Output the [x, y] coordinate of the center of the cell containing the given text.  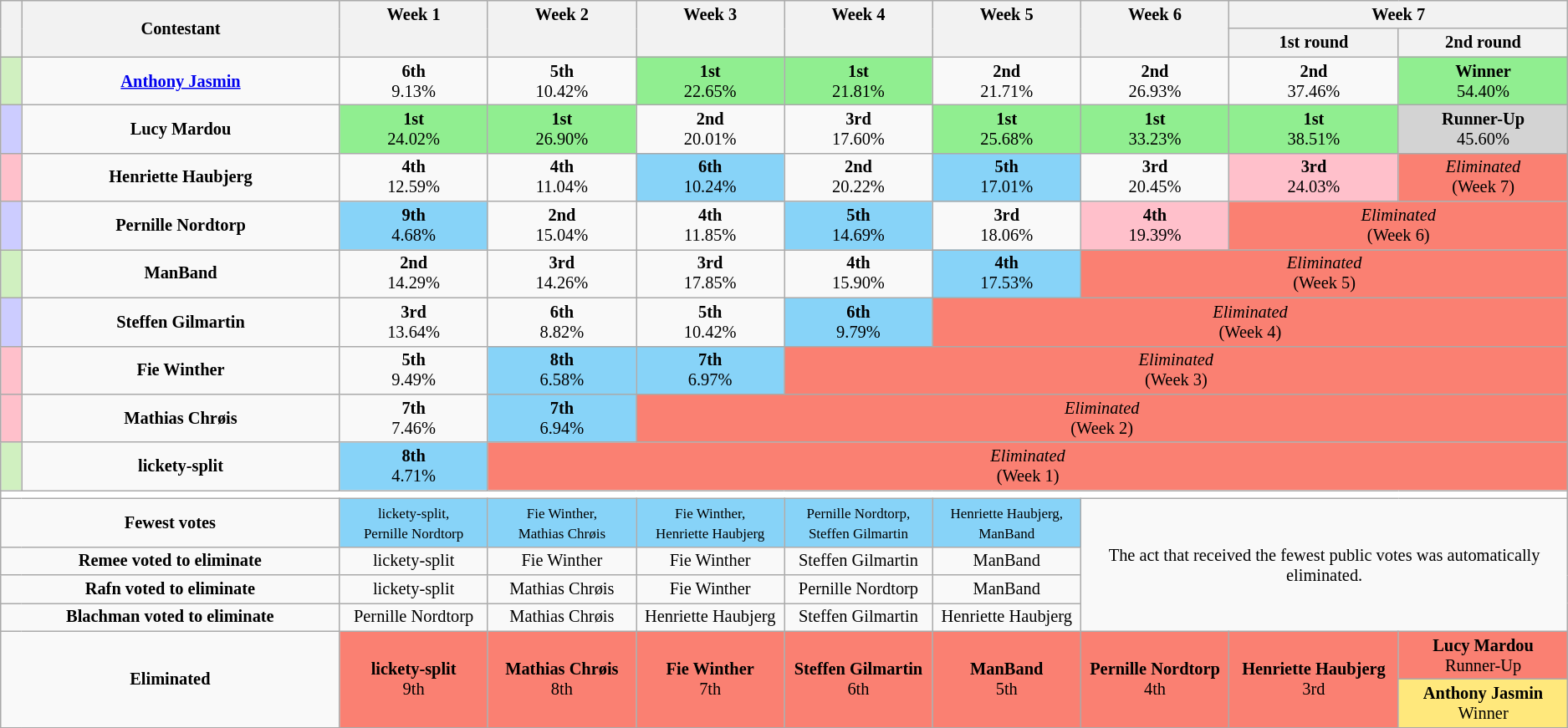
Fie Winther,Henriette Haubjerg [711, 522]
Mathias Chrøis8th [562, 679]
2nd14.29% [413, 273]
5th9.49% [413, 370]
Fie Winther7th [711, 679]
4th11.04% [562, 177]
6th9.79% [858, 322]
ManBand5th [1007, 679]
Eliminated(Week 5) [1324, 273]
7th6.97% [711, 370]
9th4.68% [413, 226]
4th15.90% [858, 273]
lickety-split,Pernille Nordtorp [413, 522]
Week 7 [1398, 14]
5th17.01% [1007, 177]
Rafn voted to eliminate [171, 589]
Week 1 [413, 28]
6th9.13% [413, 81]
Eliminated [171, 679]
4th12.59% [413, 177]
Eliminated(Week 2) [1102, 418]
2nd20.01% [711, 129]
Week 3 [711, 28]
3rd18.06% [1007, 226]
Eliminated(Week 6) [1398, 226]
2nd21.71% [1007, 81]
5th14.69% [858, 226]
4th19.39% [1154, 226]
6th8.82% [562, 322]
Fewest votes [171, 522]
Lucy MardouRunner-Up [1484, 655]
6th10.24% [711, 177]
lickety-split9th [413, 679]
Steffen Gilmartin6th [858, 679]
Anthony JasminWinner [1484, 703]
8th4.71% [413, 466]
Runner-Up45.60% [1484, 129]
1st21.81% [858, 81]
Week 6 [1154, 28]
4th17.53% [1007, 273]
Remee voted to eliminate [171, 561]
1st round [1315, 43]
3rd20.45% [1154, 177]
2nd26.93% [1154, 81]
1st26.90% [562, 129]
Blachman voted to eliminate [171, 617]
2nd20.22% [858, 177]
3rd17.85% [711, 273]
8th6.58% [562, 370]
Pernille Nordtorp,Steffen Gilmartin [858, 522]
1st38.51% [1315, 129]
3rd13.64% [413, 322]
1st33.23% [1154, 129]
7th6.94% [562, 418]
Eliminated(Week 7) [1484, 177]
Winner54.40% [1484, 81]
1st25.68% [1007, 129]
Eliminated(Week 1) [1028, 466]
Contestant [181, 28]
3rd14.26% [562, 273]
Henriette Haubjerg3rd [1315, 679]
Week 4 [858, 28]
3rd17.60% [858, 129]
Week 5 [1007, 28]
Lucy Mardou [181, 129]
4th11.85% [711, 226]
2nd37.46% [1315, 81]
Eliminated(Week 4) [1250, 322]
Eliminated(Week 3) [1176, 370]
Pernille Nordtorp4th [1154, 679]
3rd24.03% [1315, 177]
1st24.02% [413, 129]
2nd15.04% [562, 226]
7th7.46% [413, 418]
The act that received the fewest public votes was automatically eliminated. [1324, 565]
Fie Winther,Mathias Chrøis [562, 522]
2nd round [1484, 43]
Anthony Jasmin [181, 81]
1st22.65% [711, 81]
Henriette Haubjerg,ManBand [1007, 522]
Week 2 [562, 28]
